Determine the [x, y] coordinate at the center of the cell enclosing the given text.  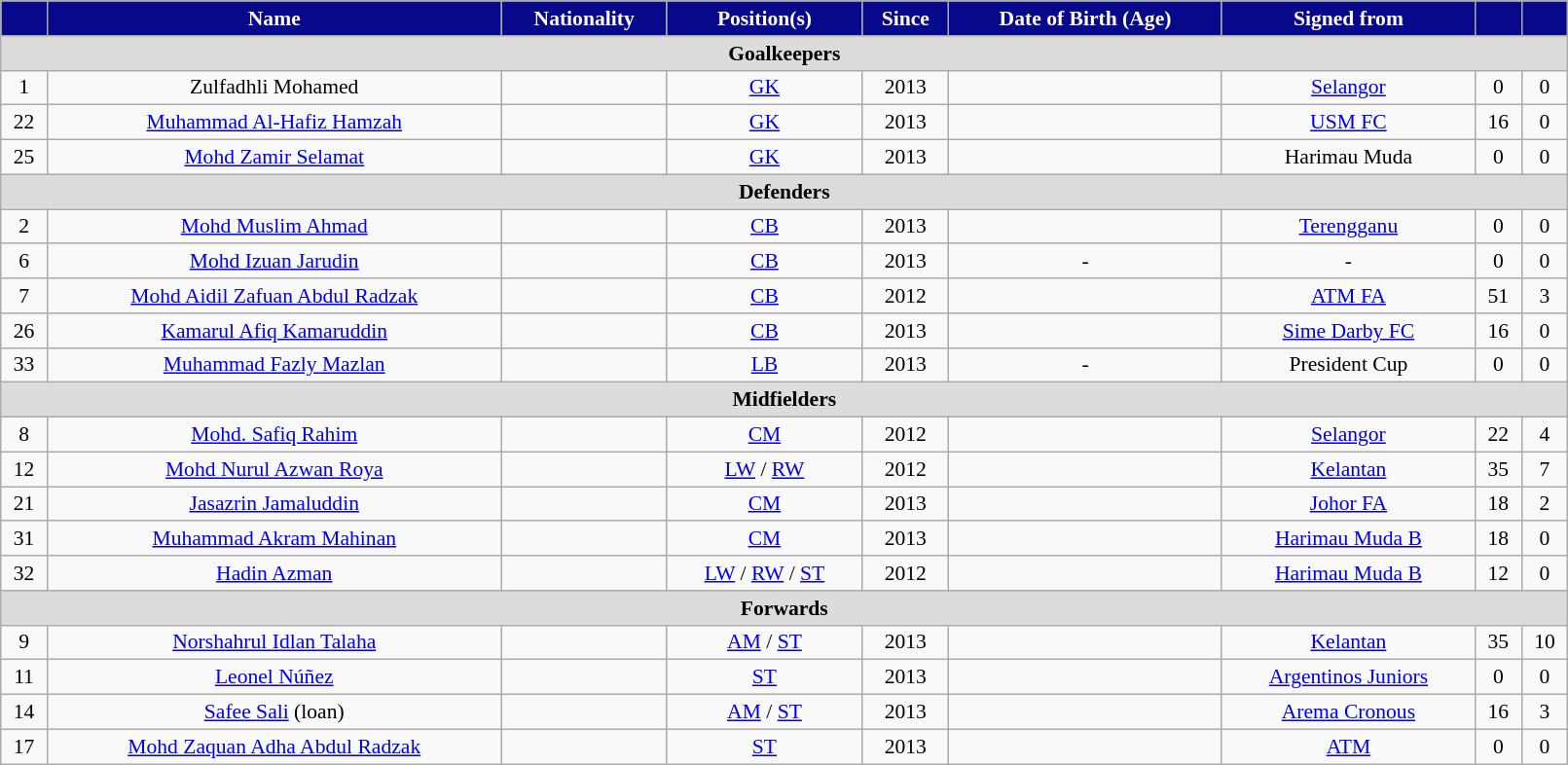
Norshahrul Idlan Talaha [274, 642]
21 [24, 504]
ATM [1348, 747]
Mohd Zaquan Adha Abdul Radzak [274, 747]
Argentinos Juniors [1348, 677]
17 [24, 747]
Zulfadhli Mohamed [274, 88]
26 [24, 331]
Jasazrin Jamaluddin [274, 504]
Harimau Muda [1348, 158]
Sime Darby FC [1348, 331]
Mohd Muslim Ahmad [274, 227]
Muhammad Al-Hafiz Hamzah [274, 123]
Mohd. Safiq Rahim [274, 435]
25 [24, 158]
Kamarul Afiq Kamaruddin [274, 331]
Nationality [584, 18]
33 [24, 365]
9 [24, 642]
LW / RW / ST [765, 573]
31 [24, 539]
Safee Sali (loan) [274, 712]
8 [24, 435]
Muhammad Fazly Mazlan [274, 365]
Forwards [784, 608]
Mohd Nurul Azwan Roya [274, 469]
32 [24, 573]
Terengganu [1348, 227]
Arema Cronous [1348, 712]
Mohd Izuan Jarudin [274, 262]
Mohd Zamir Selamat [274, 158]
Date of Birth (Age) [1086, 18]
Mohd Aidil Zafuan Abdul Radzak [274, 296]
6 [24, 262]
11 [24, 677]
4 [1545, 435]
Leonel Núñez [274, 677]
51 [1499, 296]
1 [24, 88]
LW / RW [765, 469]
Name [274, 18]
Midfielders [784, 400]
Position(s) [765, 18]
10 [1545, 642]
ATM FA [1348, 296]
USM FC [1348, 123]
Signed from [1348, 18]
Hadin Azman [274, 573]
LB [765, 365]
Since [905, 18]
Muhammad Akram Mahinan [274, 539]
14 [24, 712]
Goalkeepers [784, 54]
Johor FA [1348, 504]
Defenders [784, 192]
President Cup [1348, 365]
